Pinpoint the cell where the given text exists, returning its [X, Y] midpoint coordinate. 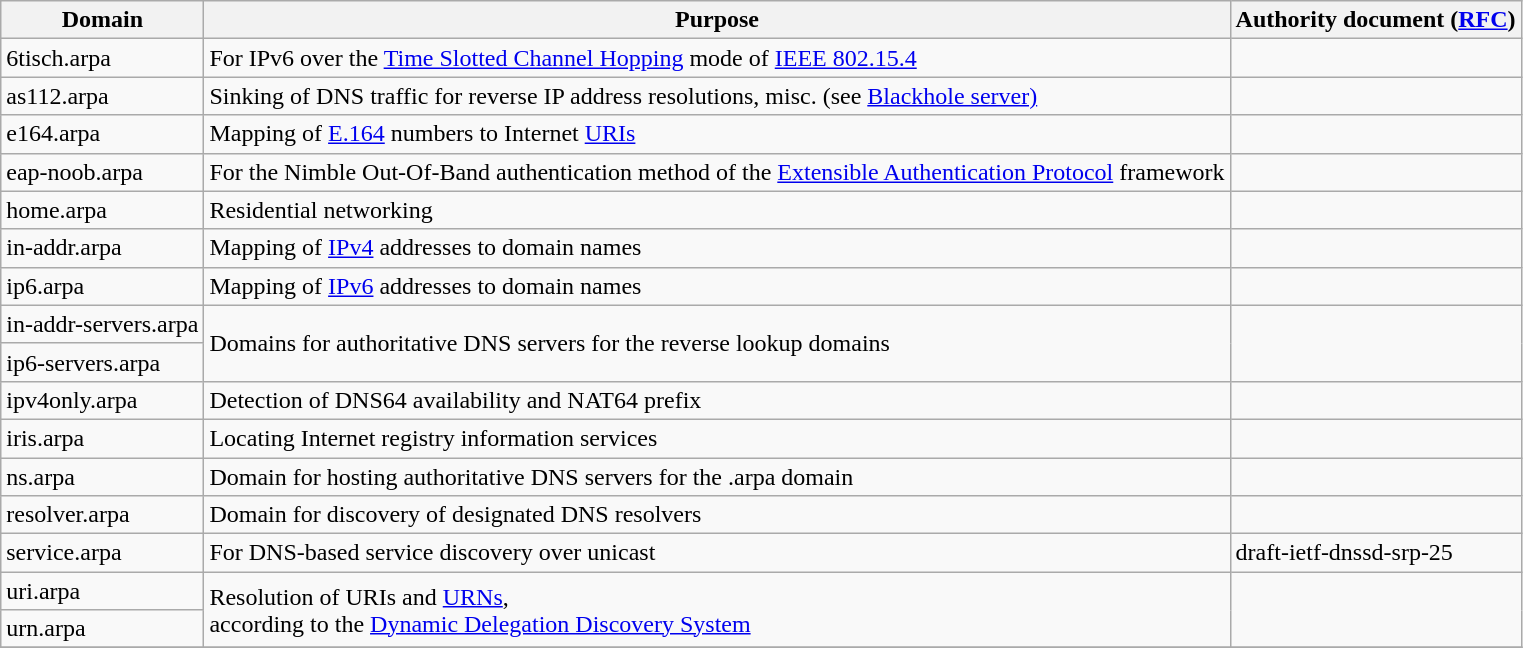
urn.arpa [102, 629]
Domain for discovery of designated DNS resolvers [717, 515]
ip6-servers.arpa [102, 362]
Mapping of E.164 numbers to Internet URIs [717, 134]
ip6.arpa [102, 286]
For the Nimble Out-Of-Band authentication method of the Extensible Authentication Protocol framework [717, 172]
service.arpa [102, 553]
ipv4only.arpa [102, 400]
draft-ietf-dnssd-srp-25 [1376, 553]
resolver.arpa [102, 515]
Resolution of URIs and URNs,according to the Dynamic Delegation Discovery System [717, 610]
ns.arpa [102, 477]
Sinking of DNS traffic for reverse IP address resolutions, misc. (see Blackhole server) [717, 96]
For IPv6 over the Time Slotted Channel Hopping mode of IEEE 802.15.4 [717, 58]
e164.arpa [102, 134]
home.arpa [102, 210]
as112.arpa [102, 96]
Domain for hosting authoritative DNS servers for the .arpa domain [717, 477]
For DNS-based service discovery over unicast [717, 553]
eap-noob.arpa [102, 172]
6tisch.arpa [102, 58]
Purpose [717, 20]
Residential networking [717, 210]
Authority document (RFC) [1376, 20]
Mapping of IPv6 addresses to domain names [717, 286]
iris.arpa [102, 438]
Locating Internet registry information services [717, 438]
Domains for authoritative DNS servers for the reverse lookup domains [717, 343]
Domain [102, 20]
in-addr.arpa [102, 248]
in-addr-servers.arpa [102, 324]
uri.arpa [102, 591]
Mapping of IPv4 addresses to domain names [717, 248]
Detection of DNS64 availability and NAT64 prefix [717, 400]
